From the cell containing the given text, extract its center point as [x, y] coordinate. 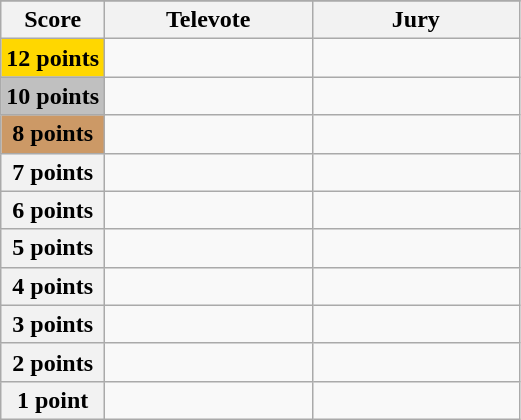
12 points [53, 58]
1 point [53, 400]
Televote [209, 20]
10 points [53, 96]
6 points [53, 210]
4 points [53, 286]
5 points [53, 248]
Score [53, 20]
2 points [53, 362]
3 points [53, 324]
8 points [53, 134]
7 points [53, 172]
Jury [416, 20]
